Return [X, Y] of the center of cell containing provided text 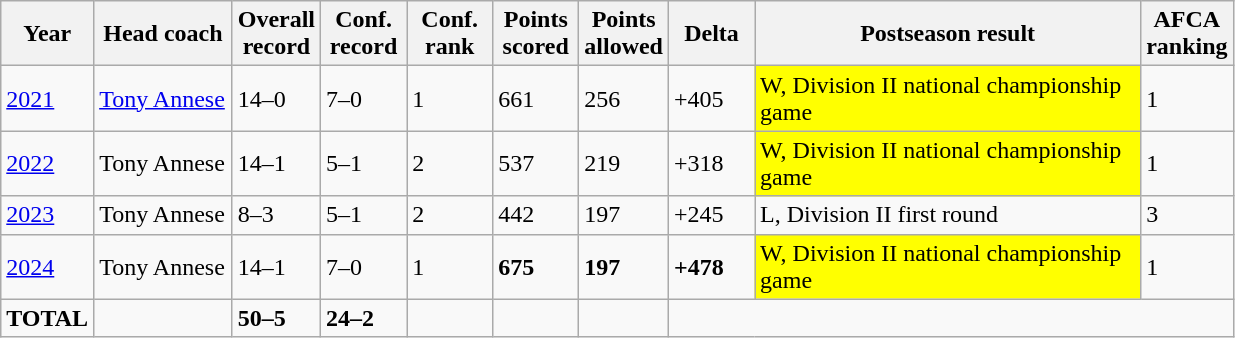
24–2 [364, 318]
Points scored [536, 34]
+318 [712, 164]
219 [624, 164]
Overall record [276, 34]
256 [624, 98]
Year [48, 34]
2022 [48, 164]
3 [1187, 215]
Points allowed [624, 34]
+405 [712, 98]
537 [536, 164]
2023 [48, 215]
442 [536, 215]
+245 [712, 215]
Conf. record [364, 34]
2024 [48, 266]
Conf. rank [450, 34]
14–0 [276, 98]
50–5 [276, 318]
8–3 [276, 215]
+478 [712, 266]
Delta [712, 34]
661 [536, 98]
Head coach [164, 34]
L, Division II first round [948, 215]
2021 [48, 98]
AFCA ranking [1187, 34]
675 [536, 266]
Postseason result [948, 34]
TOTAL [48, 318]
